Find where the given text appears and provide that cell's center as [x, y] coordinate. 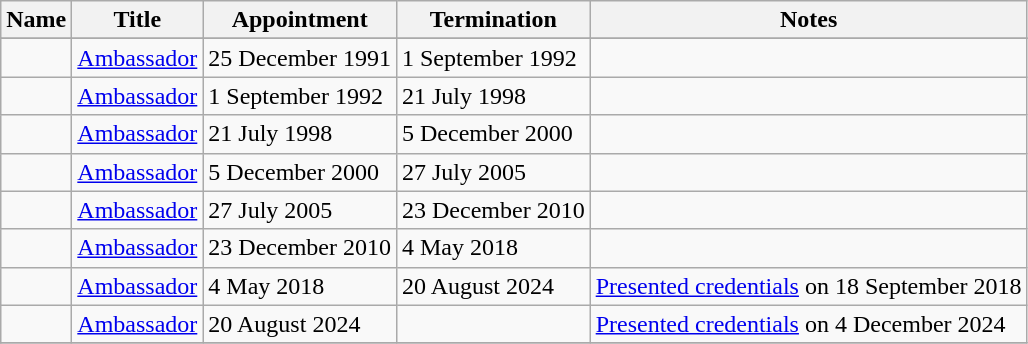
Presented credentials on 18 September 2018 [808, 286]
Presented credentials on 4 December 2024 [808, 324]
25 December 1991 [300, 58]
Appointment [300, 20]
Termination [493, 20]
Name [36, 20]
Title [138, 20]
Notes [808, 20]
